Return the [X, Y] coordinate for the center point of the cell that contains the specified text.  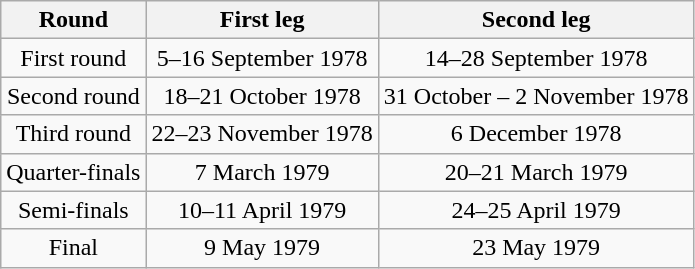
7 March 1979 [262, 172]
Quarter-finals [74, 172]
24–25 April 1979 [536, 210]
5–16 September 1978 [262, 58]
10–11 April 1979 [262, 210]
First leg [262, 20]
31 October – 2 November 1978 [536, 96]
14–28 September 1978 [536, 58]
Second leg [536, 20]
Second round [74, 96]
20–21 March 1979 [536, 172]
Semi-finals [74, 210]
23 May 1979 [536, 248]
Final [74, 248]
22–23 November 1978 [262, 134]
First round [74, 58]
18–21 October 1978 [262, 96]
6 December 1978 [536, 134]
9 May 1979 [262, 248]
Round [74, 20]
Third round [74, 134]
